From the cell containing the given text, extract its center point as (x, y) coordinate. 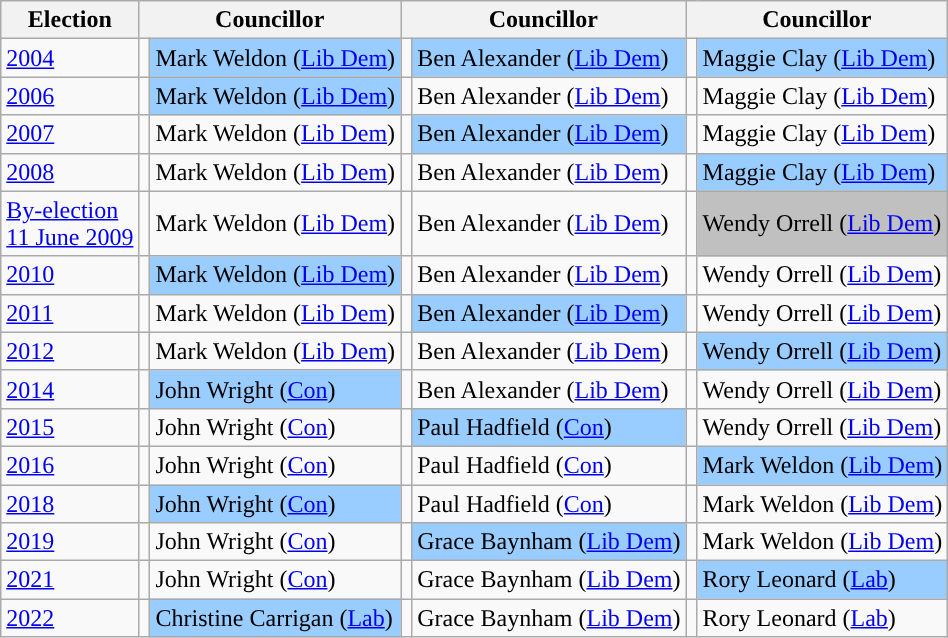
By-election11 June 2009 (70, 224)
2022 (70, 618)
2006 (70, 96)
2010 (70, 275)
2012 (70, 351)
2018 (70, 503)
2016 (70, 465)
Election (70, 20)
2019 (70, 542)
2015 (70, 427)
2007 (70, 134)
2021 (70, 580)
2011 (70, 313)
Christine Carrigan (Lab) (276, 618)
2014 (70, 389)
2008 (70, 172)
2004 (70, 58)
